Find where the given text appears and provide that cell's center as (X, Y) coordinate. 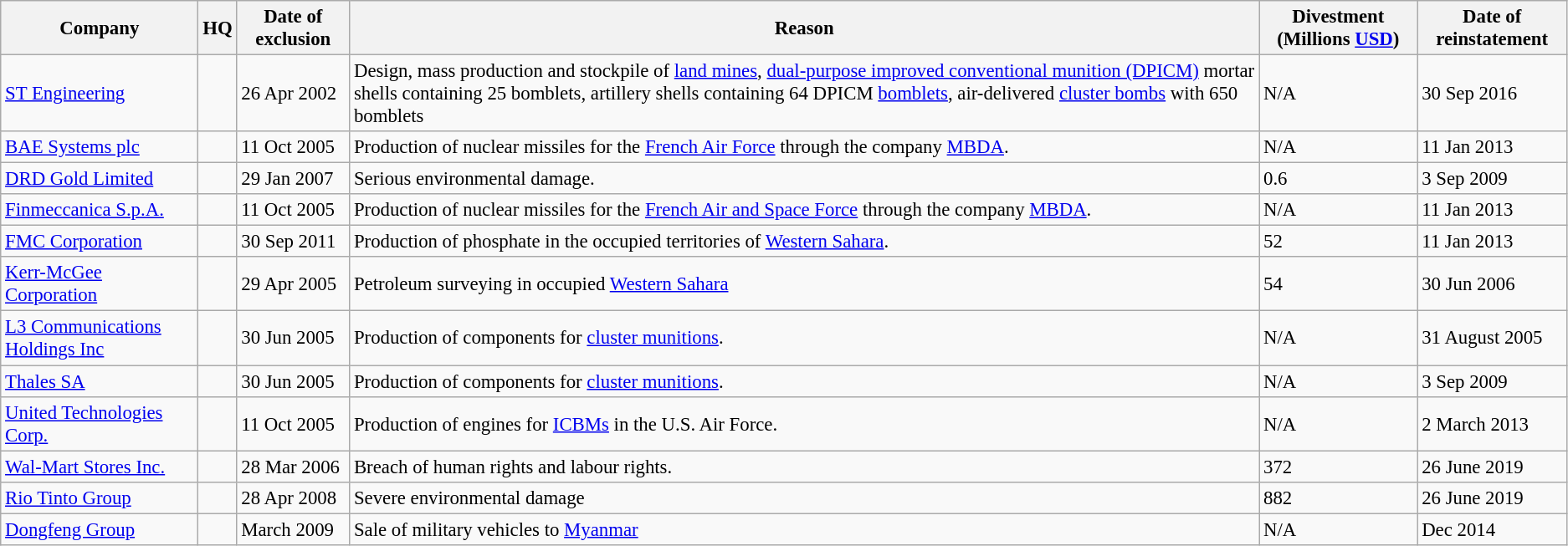
Production of phosphate in the occupied territories of Western Sahara. (805, 242)
BAE Systems plc (100, 147)
Rio Tinto Group (100, 498)
United Technologies Corp. (100, 423)
2 March 2013 (1493, 423)
26 Apr 2002 (293, 94)
Serious environmental damage. (805, 179)
Date of reinstatement (1493, 28)
DRD Gold Limited (100, 179)
Thales SA (100, 381)
ST Engineering (100, 94)
28 Apr 2008 (293, 498)
Production of nuclear missiles for the French Air Force through the company MBDA. (805, 147)
30 Sep 2011 (293, 242)
30 Jun 2006 (1493, 284)
Dec 2014 (1493, 529)
Severe environmental damage (805, 498)
Sale of military vehicles to Myanmar (805, 529)
L3 Communications Holdings Inc (100, 338)
882 (1339, 498)
54 (1339, 284)
Production of nuclear missiles for the French Air and Space Force through the company MBDA. (805, 210)
Company (100, 28)
Dongfeng Group (100, 529)
29 Apr 2005 (293, 284)
Reason (805, 28)
30 Sep 2016 (1493, 94)
Kerr-McGee Corporation (100, 284)
Divestment (Millions USD) (1339, 28)
FMC Corporation (100, 242)
Petroleum surveying in occupied Western Sahara (805, 284)
Wal-Mart Stores Inc. (100, 467)
Date of exclusion (293, 28)
29 Jan 2007 (293, 179)
HQ (218, 28)
31 August 2005 (1493, 338)
28 Mar 2006 (293, 467)
March 2009 (293, 529)
Production of engines for ICBMs in the U.S. Air Force. (805, 423)
372 (1339, 467)
Finmeccanica S.p.A. (100, 210)
0.6 (1339, 179)
52 (1339, 242)
Breach of human rights and labour rights. (805, 467)
